Scan for the cell matching the given text and deliver its [x, y] coordinate at center. 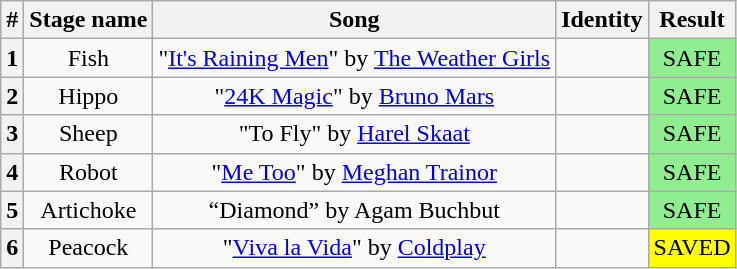
Identity [602, 20]
3 [12, 134]
Hippo [88, 96]
Artichoke [88, 210]
Stage name [88, 20]
Peacock [88, 248]
5 [12, 210]
Song [354, 20]
Result [692, 20]
2 [12, 96]
# [12, 20]
Sheep [88, 134]
"It's Raining Men" by The Weather Girls [354, 58]
"24K Magic" by Bruno Mars [354, 96]
“Diamond” by Agam Buchbut [354, 210]
1 [12, 58]
Robot [88, 172]
SAVED [692, 248]
4 [12, 172]
Fish [88, 58]
"To Fly" by Harel Skaat [354, 134]
"Me Too" by Meghan Trainor [354, 172]
6 [12, 248]
"Viva la Vida" by Coldplay [354, 248]
